Return the (x, y) coordinate for the center point of the cell that contains the specified text.  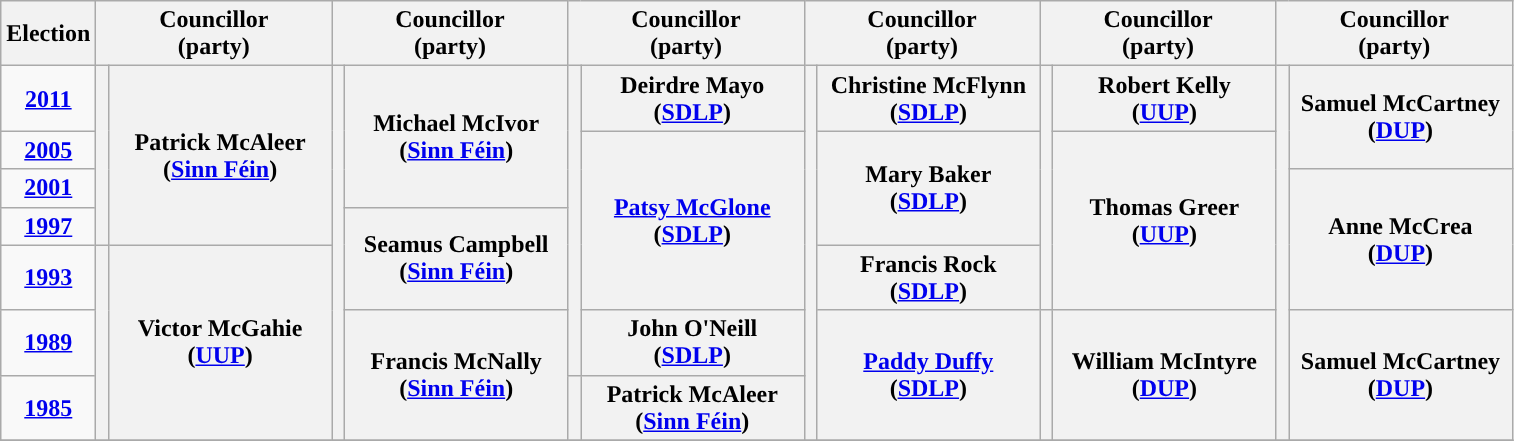
Francis Rock (SDLP) (929, 278)
Seamus Campbell (Sinn Féin) (456, 258)
Election (48, 34)
John O'Neill (SDLP) (692, 342)
Mary Baker (SDLP) (929, 188)
William McIntyre (DUP) (1165, 375)
2001 (48, 188)
Anne McCrea (DUP) (1401, 240)
1989 (48, 342)
1993 (48, 278)
Thomas Greer (UUP) (1165, 220)
Michael McIvor (Sinn Féin) (456, 136)
1997 (48, 226)
Francis McNally (Sinn Féin) (456, 375)
Victor McGahie (UUP) (220, 342)
Deirdre Mayo (SDLP) (692, 98)
1985 (48, 408)
2005 (48, 150)
Patsy McGlone (SDLP) (692, 220)
Paddy Duffy (SDLP) (929, 375)
Christine McFlynn (SDLP) (929, 98)
2011 (48, 98)
Robert Kelly (UUP) (1165, 98)
